Identify which cell holds the provided text, then report its (x, y) central coordinate. 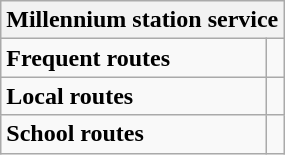
Local routes (134, 96)
Millennium station service (142, 20)
School routes (134, 134)
Frequent routes (134, 58)
